Provide the (X, Y) coordinate of the cell's center where the given text is located.  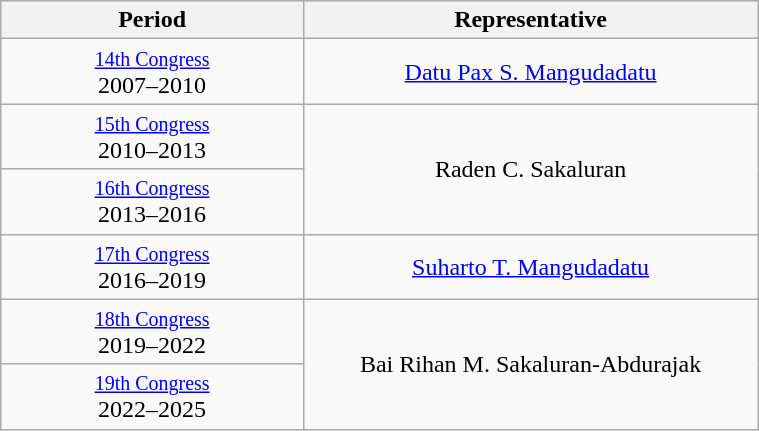
16th Congress2013–2016 (152, 202)
Period (152, 20)
Representative (530, 20)
14th Congress2007–2010 (152, 72)
19th Congress2022–2025 (152, 396)
Bai Rihan M. Sakaluran-Abdurajak (530, 364)
Raden C. Sakaluran (530, 169)
15th Congress2010–2013 (152, 136)
Suharto T. Mangudadatu (530, 266)
18th Congress2019–2022 (152, 332)
Datu Pax S. Mangudadatu (530, 72)
17th Congress2016–2019 (152, 266)
